Output the (X, Y) coordinate of the center of the cell containing the given text.  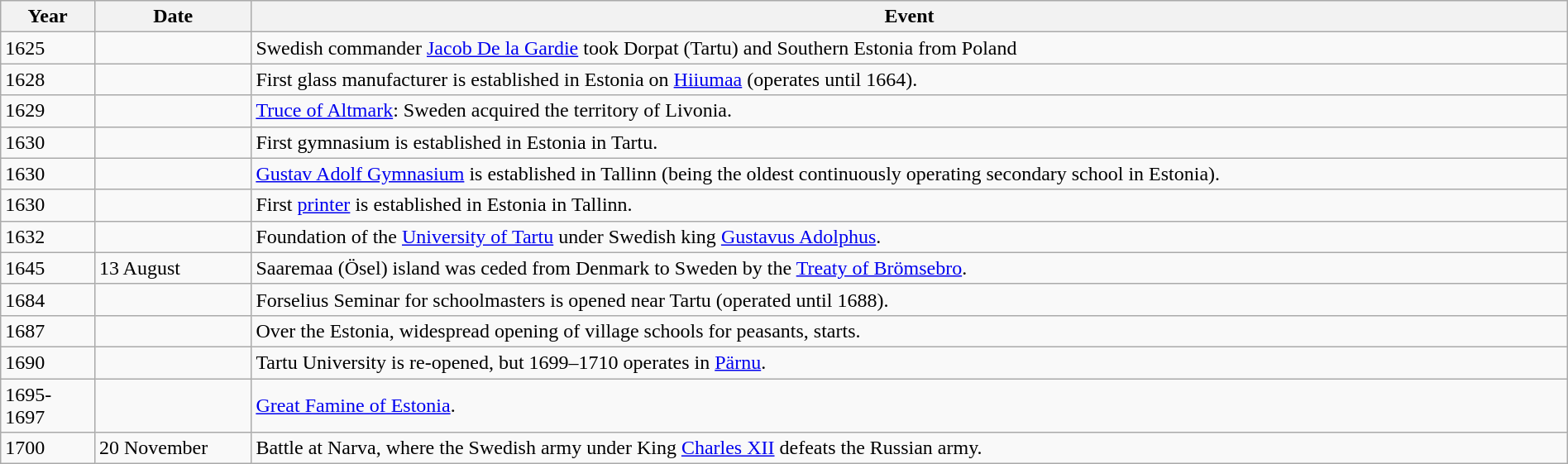
Gustav Adolf Gymnasium is established in Tallinn (being the oldest continuously operating secondary school in Estonia). (910, 174)
1628 (48, 79)
Over the Estonia, widespread opening of village schools for peasants, starts. (910, 331)
1625 (48, 48)
20 November (172, 448)
First glass manufacturer is established in Estonia on Hiiumaa (operates until 1664). (910, 79)
1645 (48, 268)
Great Famine of Estonia. (910, 405)
1629 (48, 111)
1695-1697 (48, 405)
Year (48, 17)
1690 (48, 362)
1700 (48, 448)
Forselius Seminar for schoolmasters is opened near Tartu (operated until 1688). (910, 299)
Battle at Narva, where the Swedish army under King Charles XII defeats the Russian army. (910, 448)
1684 (48, 299)
Truce of Altmark: Sweden acquired the territory of Livonia. (910, 111)
First gymnasium is established in Estonia in Tartu. (910, 142)
13 August (172, 268)
Date (172, 17)
Tartu University is re-opened, but 1699–1710 operates in Pärnu. (910, 362)
Event (910, 17)
1687 (48, 331)
Saaremaa (Ösel) island was ceded from Denmark to Sweden by the Treaty of Brömsebro. (910, 268)
1632 (48, 237)
Foundation of the University of Tartu under Swedish king Gustavus Adolphus. (910, 237)
Swedish commander Jacob De la Gardie took Dorpat (Tartu) and Southern Estonia from Poland (910, 48)
First printer is established in Estonia in Tallinn. (910, 205)
